Output the [x, y] coordinate of the center of the cell containing the given text.  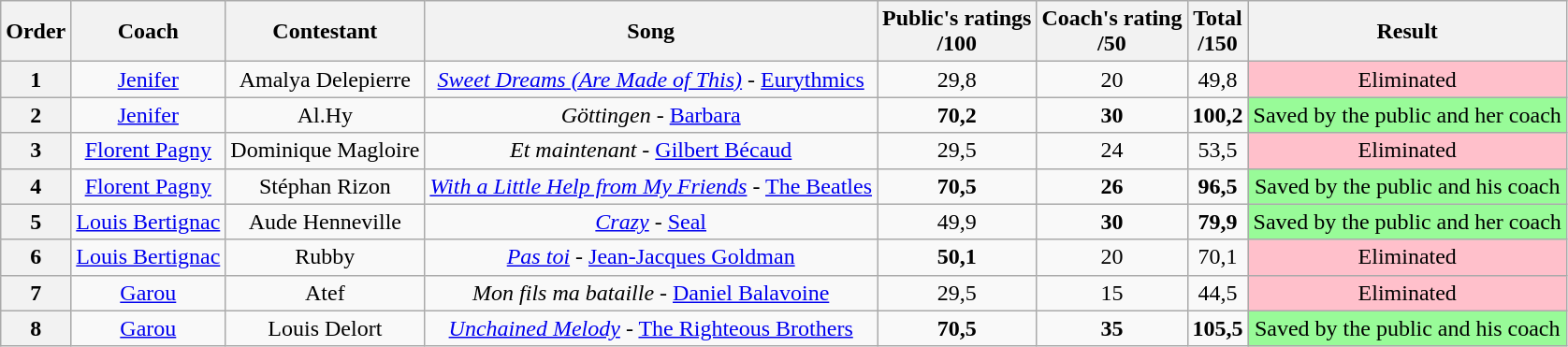
Crazy - Seal [651, 222]
Dominique Magloire [326, 151]
Amalya Delepierre [326, 80]
Stéphan Rizon [326, 186]
Rubby [326, 257]
Sweet Dreams (Are Made of This) - Eurythmics [651, 80]
29,8 [957, 80]
3 [36, 151]
53,5 [1218, 151]
7 [36, 293]
49,8 [1218, 80]
Mon fils ma bataille - Daniel Balavoine [651, 293]
Al.Hy [326, 115]
4 [36, 186]
Aude Henneville [326, 222]
96,5 [1218, 186]
70,2 [957, 115]
Result [1407, 32]
With a Little Help from My Friends - The Beatles [651, 186]
70,1 [1218, 257]
Order [36, 32]
Unchained Melody - The Righteous Brothers [651, 328]
Public's ratings /100 [957, 32]
26 [1111, 186]
Atef [326, 293]
Contestant [326, 32]
Louis Delort [326, 328]
44,5 [1218, 293]
Pas toi - Jean-Jacques Goldman [651, 257]
49,9 [957, 222]
Coach [148, 32]
105,5 [1218, 328]
8 [36, 328]
15 [1111, 293]
6 [36, 257]
Et maintenant - Gilbert Bécaud [651, 151]
Göttingen - Barbara [651, 115]
79,9 [1218, 222]
2 [36, 115]
24 [1111, 151]
Song [651, 32]
Coach's rating /50 [1111, 32]
100,2 [1218, 115]
5 [36, 222]
1 [36, 80]
35 [1111, 328]
Total /150 [1218, 32]
50,1 [957, 257]
